From the cell containing the given text, extract its center point as [X, Y] coordinate. 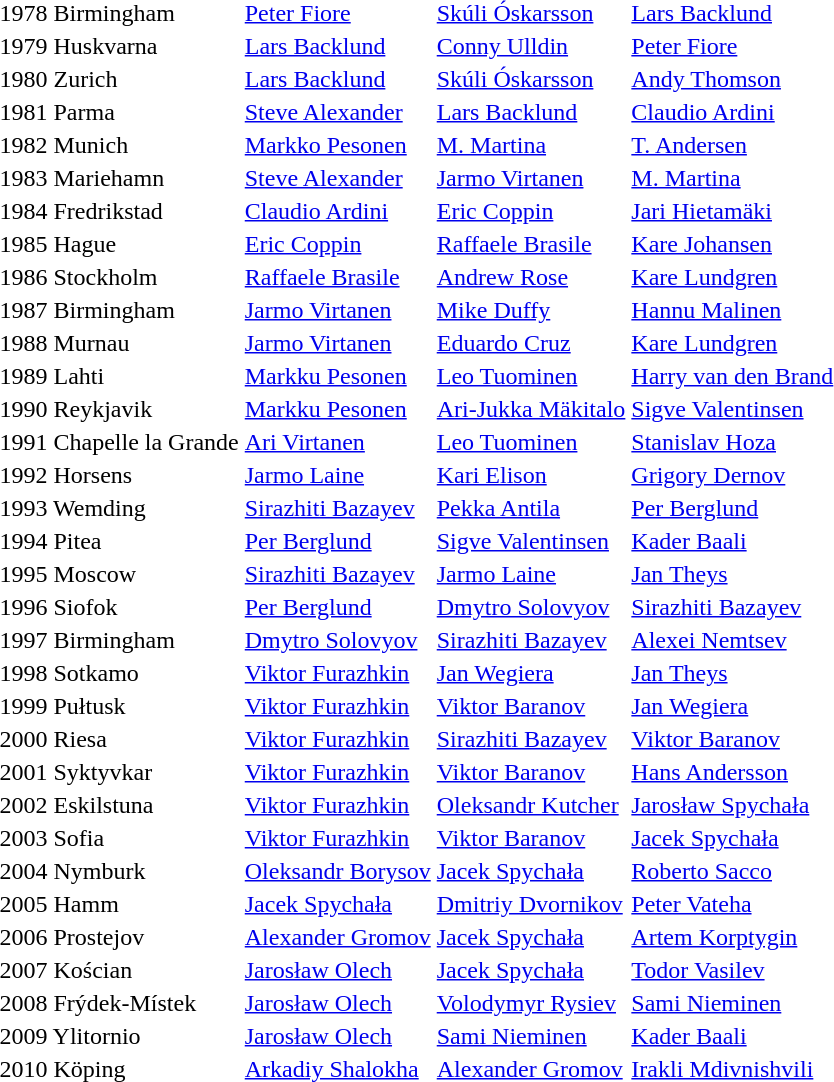
Kari Elison [531, 475]
M. Martina [531, 145]
Skúli Óskarsson [531, 79]
Claudio Ardini [338, 211]
Alexander Gromov [338, 937]
Dmitriy Dvornikov [531, 904]
Ari-Jukka Mäkitalo [531, 409]
Pekka Antila [531, 508]
Ari Virtanen [338, 442]
Oleksandr Borysov [338, 871]
Andrew Rose [531, 277]
Jan Wegiera [531, 673]
Eduardo Cruz [531, 343]
Oleksandr Kutcher [531, 805]
Sigve Valentinsen [531, 541]
Volodymyr Rysiev [531, 1003]
Markko Pesonen [338, 145]
Conny Ulldin [531, 46]
Mike Duffy [531, 310]
Sami Nieminen [531, 1036]
